Find where the given text appears and provide that cell's center as (x, y) coordinate. 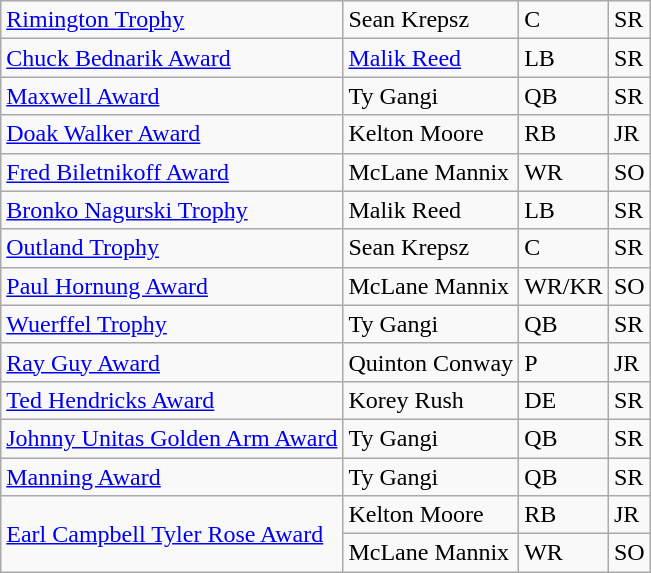
WR/KR (564, 286)
Rimington Trophy (172, 20)
Maxwell Award (172, 96)
Doak Walker Award (172, 134)
Fred Biletnikoff Award (172, 172)
Earl Campbell Tyler Rose Award (172, 534)
Quinton Conway (431, 362)
Ray Guy Award (172, 362)
Ted Hendricks Award (172, 400)
Outland Trophy (172, 248)
P (564, 362)
Johnny Unitas Golden Arm Award (172, 438)
Korey Rush (431, 400)
DE (564, 400)
Wuerffel Trophy (172, 324)
Bronko Nagurski Trophy (172, 210)
Chuck Bednarik Award (172, 58)
Paul Hornung Award (172, 286)
Manning Award (172, 477)
